Detect which cell encompasses the target text, then output its (x, y) center coordinate. 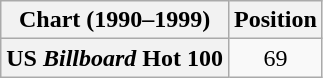
Chart (1990–1999) (115, 20)
US Billboard Hot 100 (115, 58)
69 (276, 58)
Position (276, 20)
